Determine the (x, y) coordinate at the center of the cell enclosing the given text.  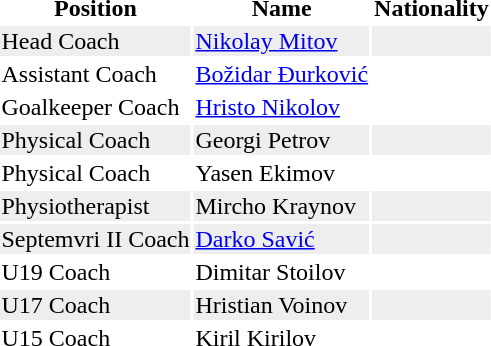
U19 Coach (96, 272)
Assistant Coach (96, 74)
U17 Coach (96, 305)
Septemvri II Coach (96, 239)
Dimitar Stoilov (282, 272)
Hristo Nikolov (282, 107)
Hristian Voinov (282, 305)
Darko Savić (282, 239)
Yasen Ekimov (282, 173)
Physiotherapist (96, 206)
Georgi Petrov (282, 140)
Goalkeeper Coach (96, 107)
Nikolay Mitov (282, 41)
Mircho Kraynov (282, 206)
Božidar Đurković (282, 74)
Head Coach (96, 41)
